Detect which cell encompasses the target text, then output its [x, y] center coordinate. 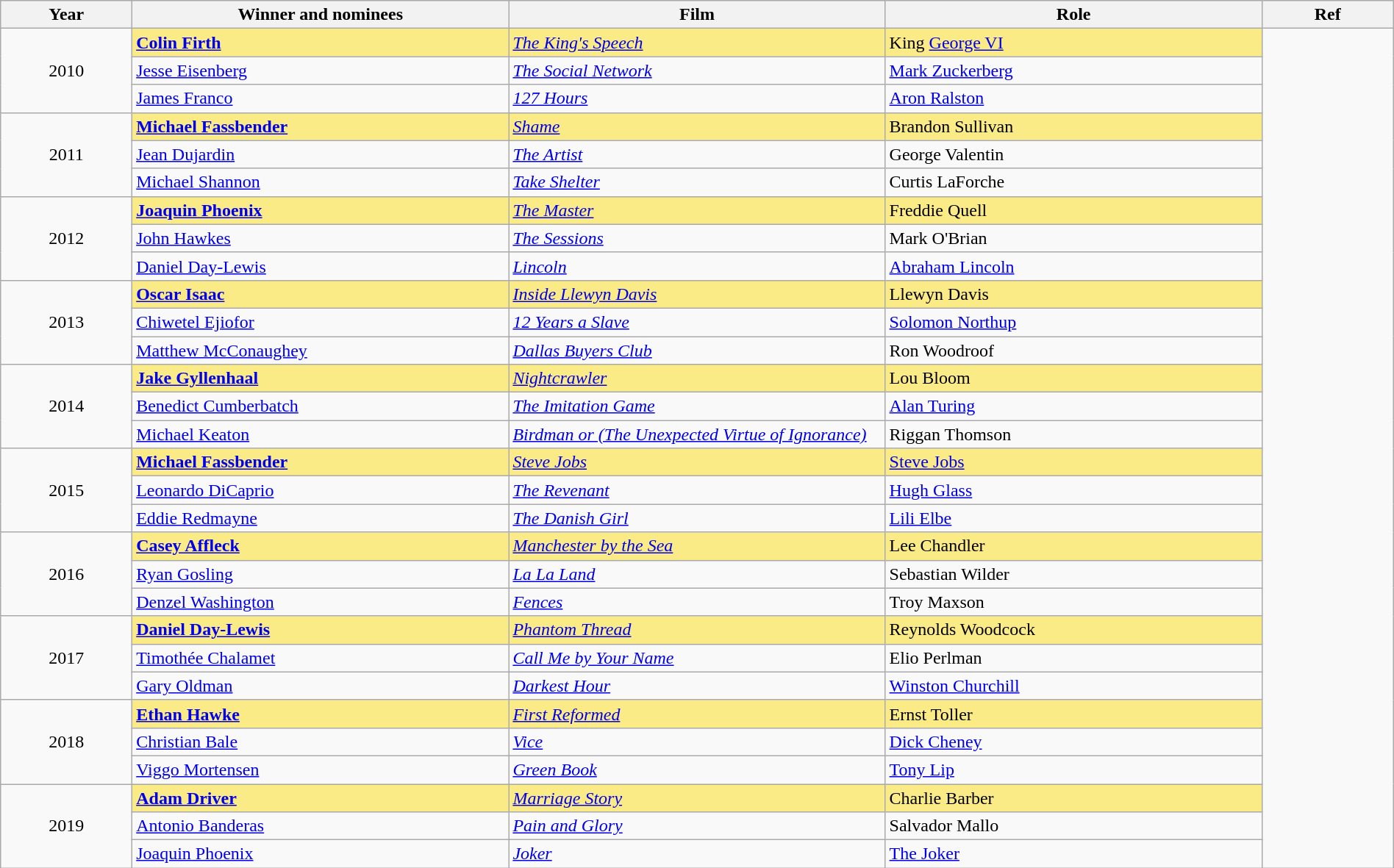
127 Hours [697, 98]
Call Me by Your Name [697, 658]
The Imitation Game [697, 406]
Charlie Barber [1073, 797]
Green Book [697, 770]
Year [66, 15]
Winston Churchill [1073, 686]
Shame [697, 126]
Ryan Gosling [321, 574]
Gary Oldman [321, 686]
Fences [697, 602]
Oscar Isaac [321, 294]
Michael Keaton [321, 434]
Tony Lip [1073, 770]
Birdman or (The Unexpected Virtue of Ignorance) [697, 434]
Leonardo DiCaprio [321, 490]
The Revenant [697, 490]
Elio Perlman [1073, 658]
Film [697, 15]
Dick Cheney [1073, 742]
Nightcrawler [697, 379]
Ref [1328, 15]
2010 [66, 71]
Alan Turing [1073, 406]
Ernst Toller [1073, 714]
Pain and Glory [697, 826]
Michael Shannon [321, 182]
Aron Ralston [1073, 98]
Marriage Story [697, 797]
Inside Llewyn Davis [697, 294]
Lou Bloom [1073, 379]
2019 [66, 825]
Llewyn Davis [1073, 294]
Eddie Redmayne [321, 518]
Brandon Sullivan [1073, 126]
Lili Elbe [1073, 518]
King George VI [1073, 43]
Denzel Washington [321, 602]
Lee Chandler [1073, 546]
2017 [66, 658]
Troy Maxson [1073, 602]
Jesse Eisenberg [321, 71]
Dallas Buyers Club [697, 351]
Adam Driver [321, 797]
Manchester by the Sea [697, 546]
2015 [66, 490]
The Social Network [697, 71]
2012 [66, 238]
Sebastian Wilder [1073, 574]
Ethan Hawke [321, 714]
Phantom Thread [697, 630]
Mark Zuckerberg [1073, 71]
Timothée Chalamet [321, 658]
Antonio Banderas [321, 826]
12 Years a Slave [697, 322]
2013 [66, 322]
Casey Affleck [321, 546]
Abraham Lincoln [1073, 266]
Curtis LaForche [1073, 182]
Lincoln [697, 266]
Vice [697, 742]
Take Shelter [697, 182]
La La Land [697, 574]
The Master [697, 210]
2016 [66, 574]
The King's Speech [697, 43]
Viggo Mortensen [321, 770]
John Hawkes [321, 238]
2014 [66, 406]
Chiwetel Ejiofor [321, 322]
2018 [66, 742]
The Artist [697, 154]
Colin Firth [321, 43]
Joker [697, 854]
The Sessions [697, 238]
Role [1073, 15]
Benedict Cumberbatch [321, 406]
First Reformed [697, 714]
Freddie Quell [1073, 210]
Ron Woodroof [1073, 351]
Solomon Northup [1073, 322]
Jake Gyllenhaal [321, 379]
Jean Dujardin [321, 154]
Mark O'Brian [1073, 238]
The Joker [1073, 854]
Winner and nominees [321, 15]
Hugh Glass [1073, 490]
Salvador Mallo [1073, 826]
Reynolds Woodcock [1073, 630]
Christian Bale [321, 742]
James Franco [321, 98]
George Valentin [1073, 154]
2011 [66, 154]
Matthew McConaughey [321, 351]
Riggan Thomson [1073, 434]
Darkest Hour [697, 686]
The Danish Girl [697, 518]
